Identify which cell holds the provided text, then report its (X, Y) central coordinate. 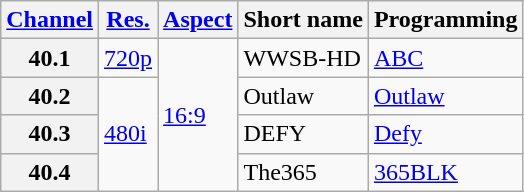
720p (128, 58)
Programming (446, 20)
480i (128, 134)
40.1 (50, 58)
ABC (446, 58)
Short name (303, 20)
The365 (303, 172)
Channel (50, 20)
40.4 (50, 172)
WWSB-HD (303, 58)
DEFY (303, 134)
40.2 (50, 96)
Defy (446, 134)
16:9 (198, 115)
Res. (128, 20)
Aspect (198, 20)
40.3 (50, 134)
365BLK (446, 172)
